Return [x, y] of the center of cell containing provided text 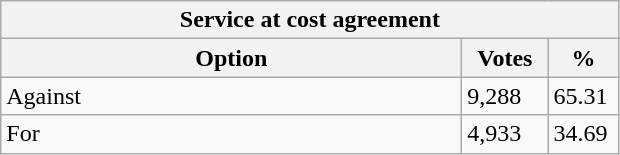
Option [232, 58]
Votes [505, 58]
9,288 [505, 96]
Service at cost agreement [310, 20]
% [584, 58]
For [232, 134]
34.69 [584, 134]
4,933 [505, 134]
Against [232, 96]
65.31 [584, 96]
